Search for the cell housing the specified text and yield its [X, Y] center coordinate. 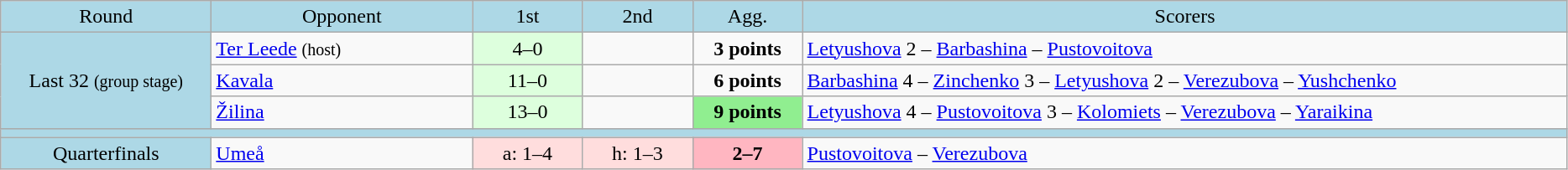
Scorers [1185, 17]
Umeå [342, 153]
Round [106, 17]
Žilina [342, 112]
Agg. [747, 17]
Letyushova 2 – Barbashina – Pustovoitova [1185, 49]
Letyushova 4 – Pustovoitova 3 – Kolomiets – Verezubova – Yaraikina [1185, 112]
4–0 [527, 49]
Barbashina 4 – Zinchenko 3 – Letyushova 2 – Verezubova – Yushchenko [1185, 80]
Last 32 (group stage) [106, 80]
1st [527, 17]
Ter Leede (host) [342, 49]
Opponent [342, 17]
Kavala [342, 80]
6 points [747, 80]
Pustovoitova – Verezubova [1185, 153]
9 points [747, 112]
2nd [638, 17]
a: 1–4 [527, 153]
3 points [747, 49]
2–7 [747, 153]
11–0 [527, 80]
h: 1–3 [638, 153]
Quarterfinals [106, 153]
13–0 [527, 112]
